Identify which cell holds the provided text, then report its [X, Y] central coordinate. 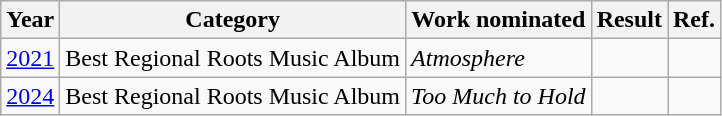
Atmosphere [499, 58]
2021 [30, 58]
Category [233, 20]
Result [629, 20]
Too Much to Hold [499, 96]
Ref. [694, 20]
Work nominated [499, 20]
Year [30, 20]
2024 [30, 96]
